Search for the cell housing the specified text and yield its (X, Y) center coordinate. 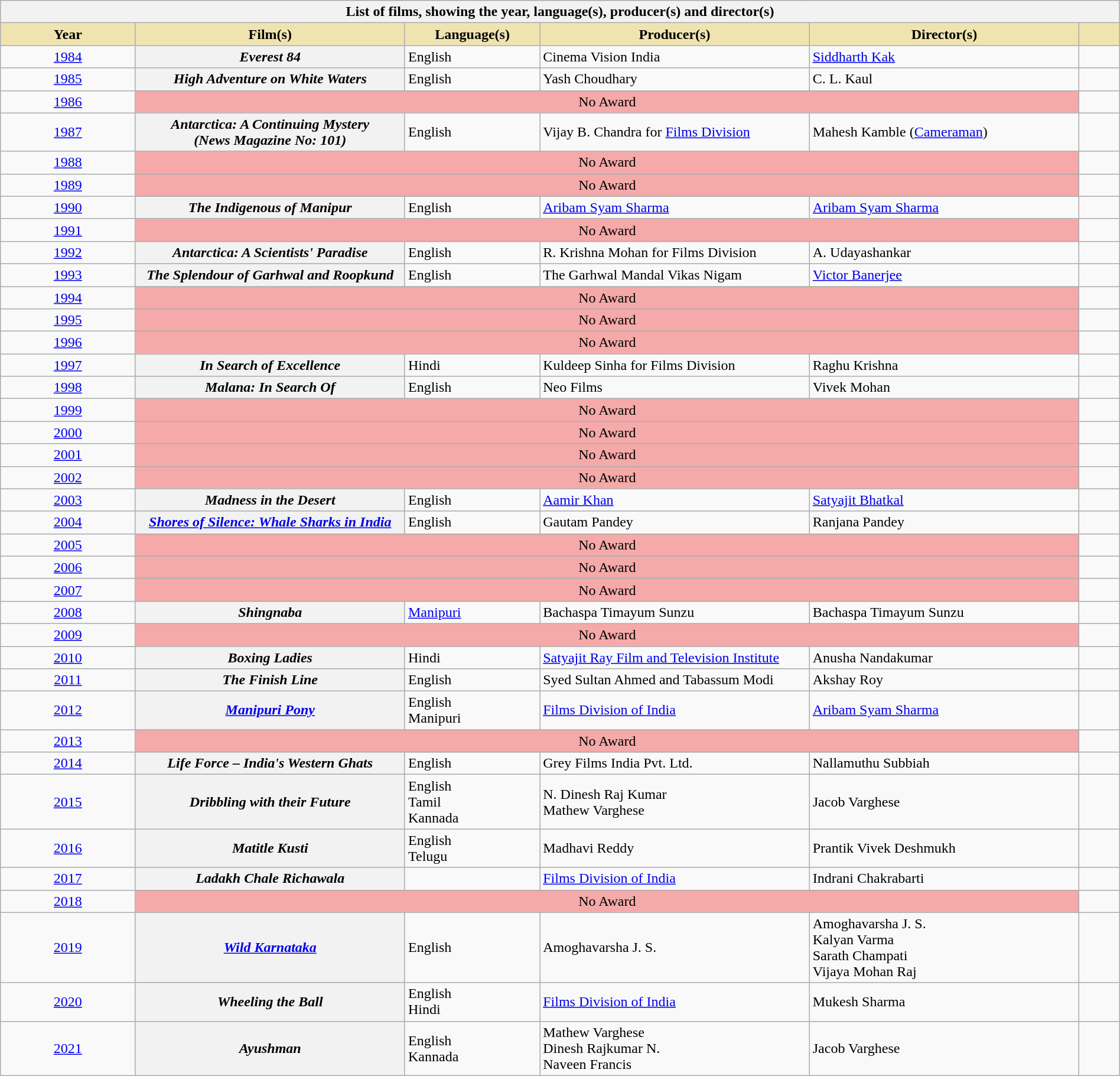
1996 (68, 343)
2001 (68, 455)
2019 (68, 948)
1987 (68, 132)
2003 (68, 500)
1988 (68, 162)
The Finish Line (270, 680)
Matitle Kusti (270, 849)
2009 (68, 635)
Amoghavarsha J. S. Kalyan Varma Sarath Champati Vijaya Mohan Raj (944, 948)
Vivek Mohan (944, 388)
Mathew Varghese Dinesh Rajkumar N. Naveen Francis (675, 1048)
1992 (68, 252)
2006 (68, 567)
Akshay Roy (944, 680)
Manipuri (472, 612)
Aamir Khan (675, 500)
2010 (68, 658)
Siddharth Kak (944, 57)
1984 (68, 57)
Ayushman (270, 1048)
2014 (68, 763)
Mahesh Kamble (Cameraman) (944, 132)
Kuldeep Sinha for Films Division (675, 365)
2013 (68, 741)
2007 (68, 590)
Wheeling the Ball (270, 1002)
The Indigenous of Manipur (270, 207)
Cinema Vision India (675, 57)
Antarctica: A Continuing Mystery(News Magazine No: 101) (270, 132)
Satyajit Bhatkal (944, 500)
The Splendour of Garhwal and Roopkund (270, 275)
Ladakh Chale Richawala (270, 879)
Yash Choudhary (675, 79)
N. Dinesh Raj KumarMathew Varghese (675, 802)
Shores of Silence: Whale Sharks in India (270, 522)
Boxing Ladies (270, 658)
Anusha Nandakumar (944, 658)
A. Udayashankar (944, 252)
English Kannada (472, 1048)
1994 (68, 297)
2000 (68, 433)
The Garhwal Mandal Vikas Nigam (675, 275)
Gautam Pandey (675, 522)
2011 (68, 680)
Vijay B. Chandra for Films Division (675, 132)
Film(s) (270, 34)
Shingnaba (270, 612)
2004 (68, 522)
2017 (68, 879)
1995 (68, 320)
Raghu Krishna (944, 365)
Dribbling with their Future (270, 802)
C. L. Kaul (944, 79)
2005 (68, 545)
Victor Banerjee (944, 275)
Language(s) (472, 34)
Prantik Vivek Deshmukh (944, 849)
1997 (68, 365)
Amoghavarsha J. S. (675, 948)
Neo Films (675, 388)
EnglishTelugu (472, 849)
EnglishManipuri (472, 710)
1985 (68, 79)
2015 (68, 802)
Manipuri Pony (270, 710)
2020 (68, 1002)
Producer(s) (675, 34)
Madness in the Desert (270, 500)
1991 (68, 230)
1993 (68, 275)
Madhavi Reddy (675, 849)
1999 (68, 410)
1990 (68, 207)
1998 (68, 388)
Antarctica: A Scientists' Paradise (270, 252)
2008 (68, 612)
2016 (68, 849)
Satyajit Ray Film and Television Institute (675, 658)
2012 (68, 710)
R. Krishna Mohan for Films Division (675, 252)
In Search of Excellence (270, 365)
Life Force – India's Western Ghats (270, 763)
2002 (68, 477)
Everest 84 (270, 57)
EnglishTamilKannada (472, 802)
High Adventure on White Waters (270, 79)
2018 (68, 901)
Malana: In Search Of (270, 388)
1986 (68, 102)
1989 (68, 185)
Director(s) (944, 34)
English Hindi (472, 1002)
Nallamuthu Subbiah (944, 763)
Wild Karnataka (270, 948)
Indrani Chakrabarti (944, 879)
Grey Films India Pvt. Ltd. (675, 763)
List of films, showing the year, language(s), producer(s) and director(s) (560, 12)
Ranjana Pandey (944, 522)
Syed Sultan Ahmed and Tabassum Modi (675, 680)
Year (68, 34)
Mukesh Sharma (944, 1002)
2021 (68, 1048)
